Capture the cell that displays the provided text and extract its (X, Y) central coordinate. 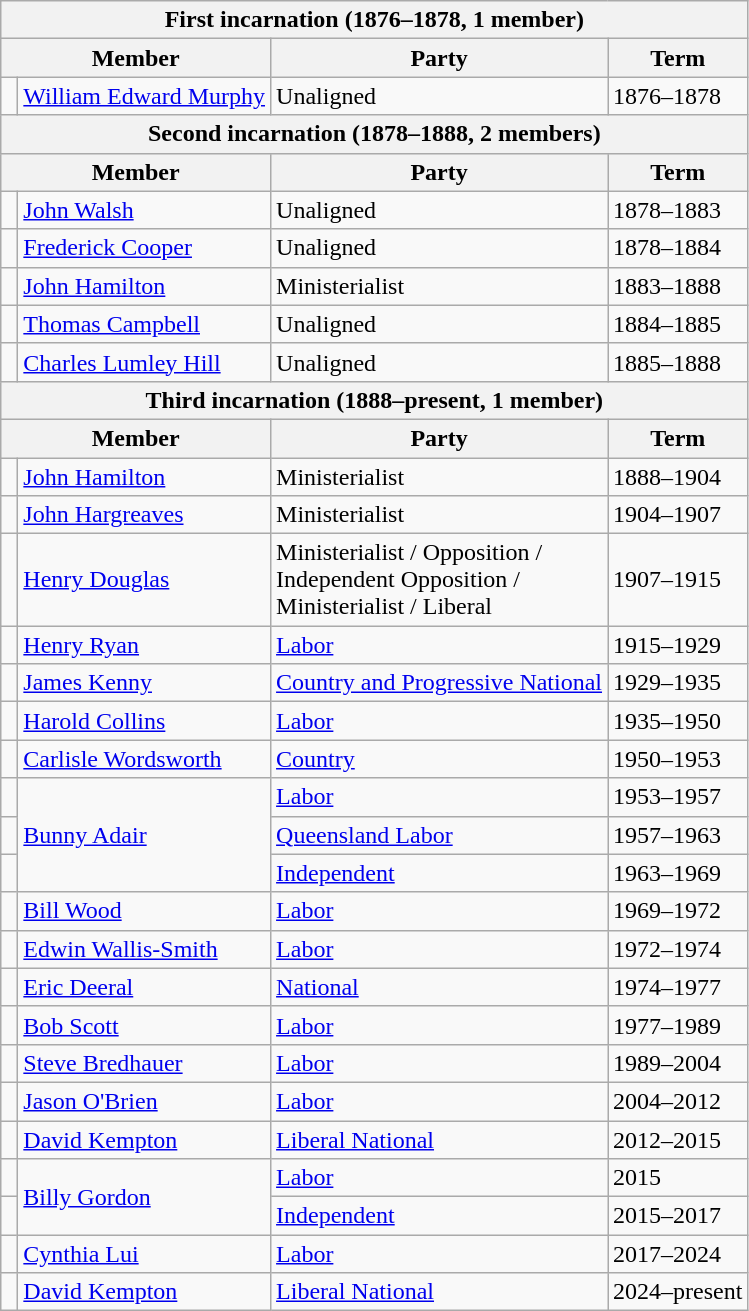
First incarnation (1876–1878, 1 member) (374, 20)
John Walsh (144, 210)
1883–1888 (678, 286)
1950–1953 (678, 759)
Queensland Labor (440, 835)
Carlisle Wordsworth (144, 759)
Bob Scott (144, 1025)
1878–1884 (678, 248)
2012–2015 (678, 1139)
Edwin Wallis-Smith (144, 949)
1972–1974 (678, 949)
Ministerialist / Opposition / Independent Opposition / Ministerialist / Liberal (440, 580)
1974–1977 (678, 987)
2004–2012 (678, 1101)
1963–1969 (678, 873)
2017–2024 (678, 1254)
Bill Wood (144, 911)
1989–2004 (678, 1063)
Harold Collins (144, 721)
Billy Gordon (144, 1197)
National (440, 987)
Second incarnation (1878–1888, 2 members) (374, 134)
1885–1888 (678, 362)
Cynthia Lui (144, 1254)
Country and Progressive National (440, 683)
1957–1963 (678, 835)
Henry Ryan (144, 645)
James Kenny (144, 683)
1935–1950 (678, 721)
Charles Lumley Hill (144, 362)
1878–1883 (678, 210)
1915–1929 (678, 645)
1888–1904 (678, 477)
1977–1989 (678, 1025)
Thomas Campbell (144, 324)
1953–1957 (678, 797)
2015 (678, 1178)
Country (440, 759)
1876–1878 (678, 96)
Eric Deeral (144, 987)
1929–1935 (678, 683)
1904–1907 (678, 515)
Third incarnation (1888–present, 1 member) (374, 400)
1969–1972 (678, 911)
Frederick Cooper (144, 248)
Jason O'Brien (144, 1101)
John Hargreaves (144, 515)
2015–2017 (678, 1216)
Bunny Adair (144, 835)
1907–1915 (678, 580)
William Edward Murphy (144, 96)
2024–present (678, 1292)
Steve Bredhauer (144, 1063)
1884–1885 (678, 324)
Henry Douglas (144, 580)
